Search for the cell housing the specified text and yield its (x, y) center coordinate. 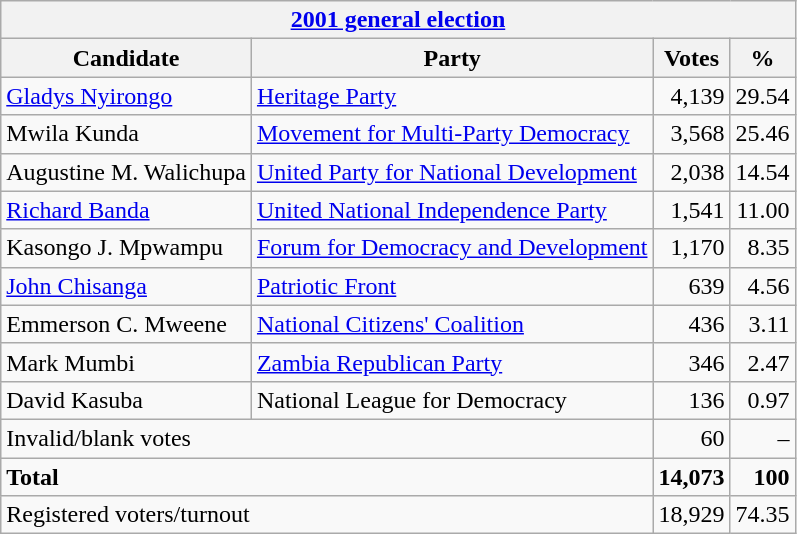
Candidate (126, 58)
2001 general election (398, 20)
0.97 (762, 400)
Emmerson C. Mweene (126, 324)
Votes (692, 58)
Mwila Kunda (126, 134)
100 (762, 477)
Forum for Democracy and Development (452, 248)
Kasongo J. Mpwampu (126, 248)
60 (692, 438)
346 (692, 362)
8.35 (762, 248)
4,139 (692, 96)
136 (692, 400)
4.56 (762, 286)
3.11 (762, 324)
2.47 (762, 362)
1,170 (692, 248)
25.46 (762, 134)
639 (692, 286)
Total (327, 477)
United Party for National Development (452, 172)
Movement for Multi-Party Democracy (452, 134)
2,038 (692, 172)
18,929 (692, 515)
Heritage Party (452, 96)
Zambia Republican Party (452, 362)
Augustine M. Walichupa (126, 172)
National Citizens' Coalition (452, 324)
David Kasuba (126, 400)
Party (452, 58)
Invalid/blank votes (327, 438)
Mark Mumbi (126, 362)
Richard Banda (126, 210)
74.35 (762, 515)
14,073 (692, 477)
1,541 (692, 210)
3,568 (692, 134)
– (762, 438)
% (762, 58)
Patriotic Front (452, 286)
John Chisanga (126, 286)
National League for Democracy (452, 400)
14.54 (762, 172)
United National Independence Party (452, 210)
Registered voters/turnout (327, 515)
Gladys Nyirongo (126, 96)
436 (692, 324)
29.54 (762, 96)
11.00 (762, 210)
